For the text-containing cell, return its midpoint in [X, Y] coordinate format. 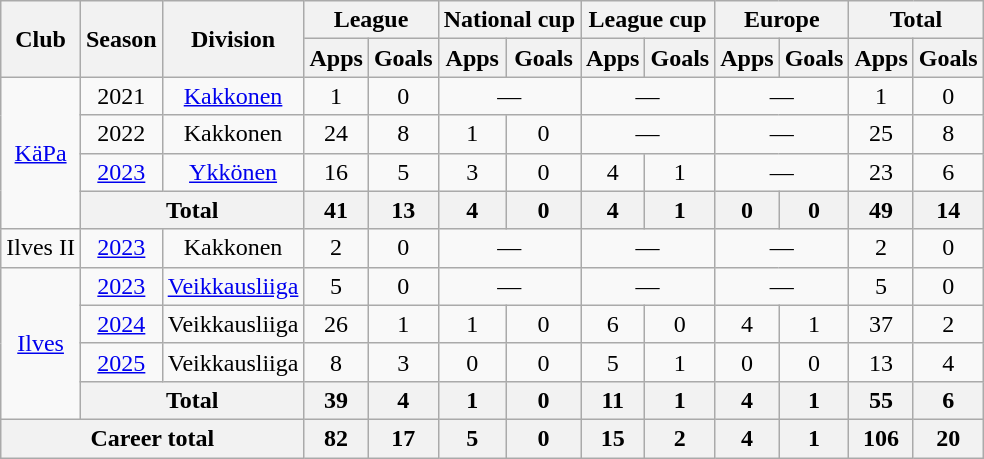
League [371, 20]
55 [881, 400]
Division [233, 39]
14 [948, 210]
24 [336, 134]
37 [881, 324]
KäPa [41, 153]
23 [881, 172]
15 [613, 438]
25 [881, 134]
Season [121, 39]
2021 [121, 96]
11 [613, 400]
41 [336, 210]
League cup [648, 20]
39 [336, 400]
2024 [121, 324]
82 [336, 438]
Ykkönen [233, 172]
Europe [782, 20]
26 [336, 324]
2025 [121, 362]
Career total [152, 438]
Ilves II [41, 248]
17 [403, 438]
20 [948, 438]
Club [41, 39]
National cup [509, 20]
16 [336, 172]
49 [881, 210]
106 [881, 438]
2022 [121, 134]
Ilves [41, 343]
